Locate the cell with the specified text and output its (x, y) center coordinate. 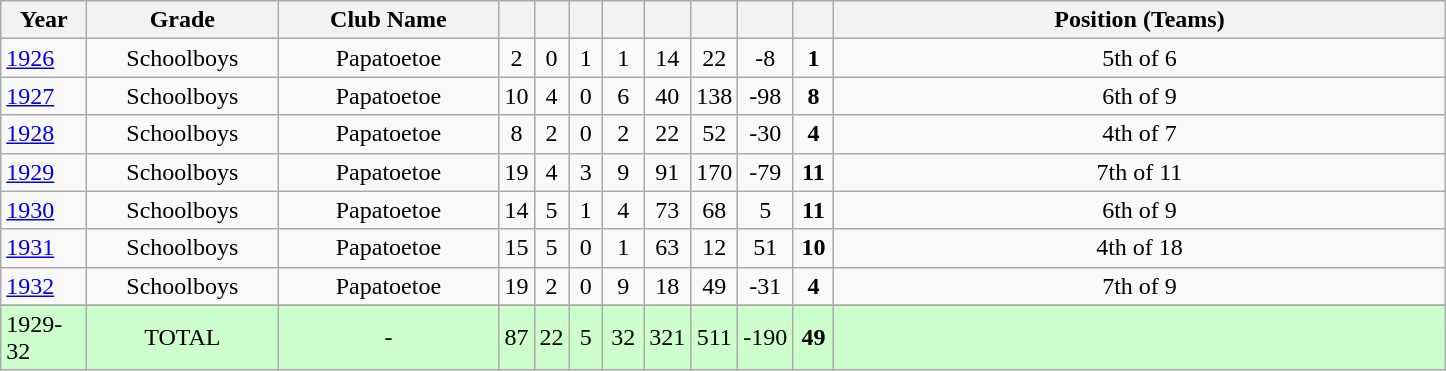
TOTAL (182, 338)
- (388, 338)
1927 (44, 96)
52 (714, 134)
-190 (766, 338)
68 (714, 210)
12 (714, 248)
Year (44, 20)
5th of 6 (1140, 58)
4th of 7 (1140, 134)
15 (516, 248)
32 (624, 338)
-30 (766, 134)
6 (624, 96)
321 (668, 338)
1931 (44, 248)
63 (668, 248)
-8 (766, 58)
73 (668, 210)
138 (714, 96)
91 (668, 172)
-98 (766, 96)
4th of 18 (1140, 248)
511 (714, 338)
1926 (44, 58)
3 (586, 172)
1929-32 (44, 338)
Club Name (388, 20)
-31 (766, 286)
1930 (44, 210)
1928 (44, 134)
Grade (182, 20)
Position (Teams) (1140, 20)
1929 (44, 172)
170 (714, 172)
-79 (766, 172)
1932 (44, 286)
40 (668, 96)
7th of 11 (1140, 172)
51 (766, 248)
7th of 9 (1140, 286)
87 (516, 338)
18 (668, 286)
